For the text-containing cell, return its midpoint in [x, y] coordinate format. 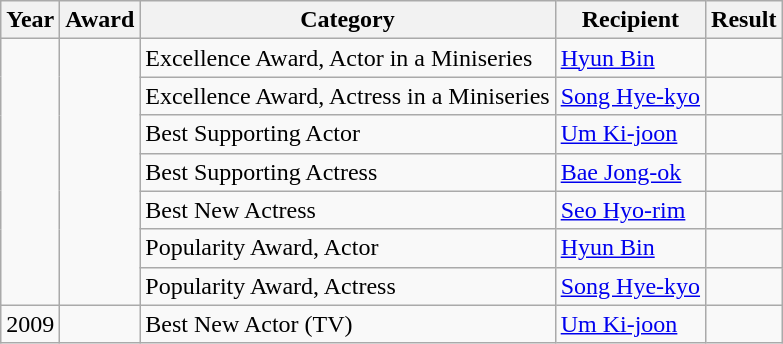
Seo Hyo-rim [630, 210]
Result [744, 20]
Year [30, 20]
Best New Actress [348, 210]
Bae Jong-ok [630, 172]
2009 [30, 324]
Excellence Award, Actress in a Miniseries [348, 96]
Best Supporting Actor [348, 134]
Recipient [630, 20]
Popularity Award, Actor [348, 248]
Best Supporting Actress [348, 172]
Category [348, 20]
Popularity Award, Actress [348, 286]
Best New Actor (TV) [348, 324]
Excellence Award, Actor in a Miniseries [348, 58]
Award [100, 20]
